Search for the cell housing the specified text and yield its (x, y) center coordinate. 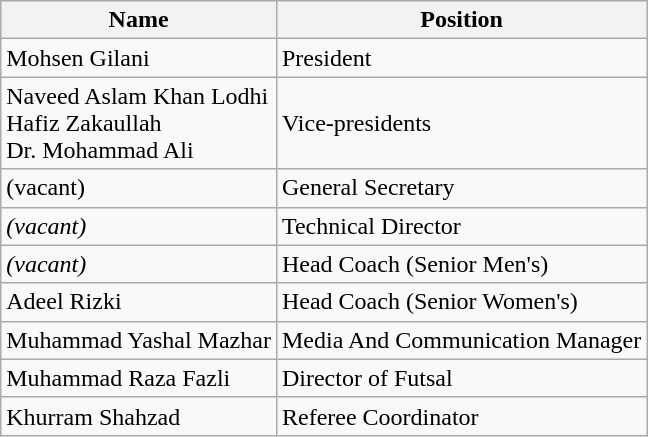
Director of Futsal (461, 378)
Vice-presidents (461, 123)
Media And Communication Manager (461, 340)
Head Coach (Senior Men's) (461, 264)
Referee Coordinator (461, 416)
Technical Director (461, 226)
President (461, 58)
Naveed Aslam Khan Lodhi Hafiz Zakaullah Dr. Mohammad Ali (139, 123)
Name (139, 20)
Muhammad Yashal Mazhar (139, 340)
Muhammad Raza Fazli (139, 378)
Position (461, 20)
General Secretary (461, 188)
Adeel Rizki (139, 302)
Mohsen Gilani (139, 58)
Head Coach (Senior Women's) (461, 302)
Khurram Shahzad (139, 416)
